Scan for the cell matching the given text and deliver its (X, Y) coordinate at center. 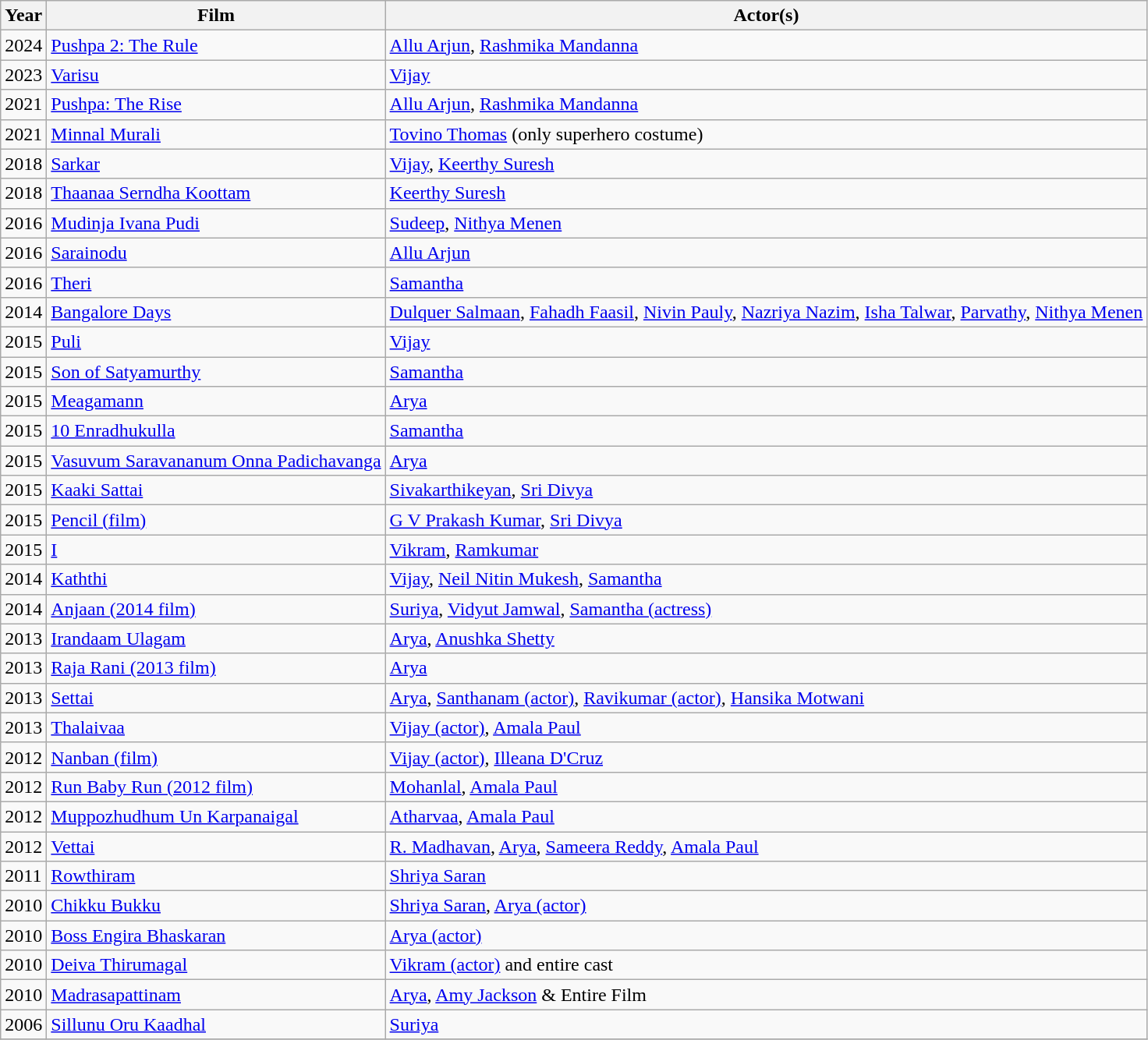
Run Baby Run (2012 film) (216, 787)
Bangalore Days (216, 312)
Raja Rani (2013 film) (216, 668)
Son of Satyamurthy (216, 372)
Suriya (766, 1024)
Mohanlal, Amala Paul (766, 787)
Suriya, Vidyut Jamwal, Samantha (actress) (766, 609)
Rowthiram (216, 876)
Settai (216, 698)
Varisu (216, 75)
Sudeep, Nithya Menen (766, 223)
Film (216, 16)
Sivakarthikeyan, Sri Divya (766, 490)
Pushpa: The Rise (216, 104)
Chikku Bukku (216, 906)
Vijay (actor), Amala Paul (766, 727)
Shriya Saran (766, 876)
Madrasapattinam (216, 995)
Actor(s) (766, 16)
Thalaivaa (216, 727)
Deiva Thirumagal (216, 965)
Boss Engira Bhaskaran (216, 936)
Irandaam Ulagam (216, 639)
Pencil (film) (216, 520)
10 Enradhukulla (216, 431)
Sarkar (216, 164)
Tovino Thomas (only superhero costume) (766, 134)
Vijay, Neil Nitin Mukesh, Samantha (766, 579)
2024 (23, 45)
Year (23, 16)
G V Prakash Kumar, Sri Divya (766, 520)
Allu Arjun (766, 253)
Keerthy Suresh (766, 193)
Sillunu Oru Kaadhal (216, 1024)
Arya (actor) (766, 936)
Vasuvum Saravananum Onna Padichavanga (216, 461)
2011 (23, 876)
Atharvaa, Amala Paul (766, 816)
Anjaan (2014 film) (216, 609)
Vijay (actor), Illeana D'Cruz (766, 757)
Shriya Saran, Arya (actor) (766, 906)
Nanban (film) (216, 757)
Muppozhudhum Un Karpanaigal (216, 816)
Arya, Santhanam (actor), Ravikumar (actor), Hansika Motwani (766, 698)
Meagamann (216, 401)
I (216, 550)
Theri (216, 282)
Vikram, Ramkumar (766, 550)
R. Madhavan, Arya, Sameera Reddy, Amala Paul (766, 846)
Minnal Murali (216, 134)
Arya, Amy Jackson & Entire Film (766, 995)
2023 (23, 75)
Puli (216, 341)
Vikram (actor) and entire cast (766, 965)
Sarainodu (216, 253)
Pushpa 2: The Rule (216, 45)
2006 (23, 1024)
Mudinja Ivana Pudi (216, 223)
Dulquer Salmaan, Fahadh Faasil, Nivin Pauly, Nazriya Nazim, Isha Talwar, Parvathy, Nithya Menen (766, 312)
Arya, Anushka Shetty (766, 639)
Vettai (216, 846)
Kaaki Sattai (216, 490)
Vijay, Keerthy Suresh (766, 164)
Kaththi (216, 579)
Thaanaa Serndha Koottam (216, 193)
